Pinpoint the cell where the given text exists, returning its (X, Y) midpoint coordinate. 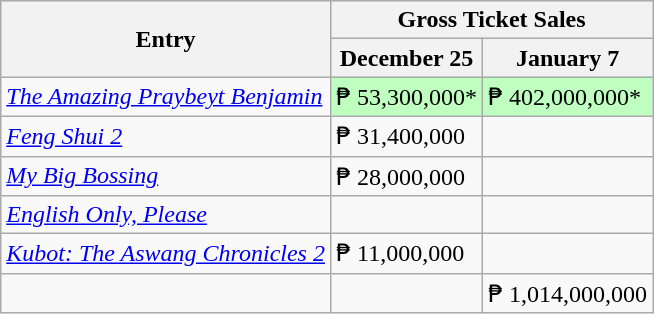
Gross Ticket Sales (491, 20)
₱ 1,014,000,000 (568, 293)
Entry (166, 39)
English Only, Please (166, 215)
The Amazing Praybeyt Benjamin (166, 97)
₱ 31,400,000 (406, 136)
₱ 28,000,000 (406, 176)
January 7 (568, 58)
Feng Shui 2 (166, 136)
Kubot: The Aswang Chronicles 2 (166, 254)
₱ 53,300,000* (406, 97)
December 25 (406, 58)
₱ 402,000,000* (568, 97)
My Big Bossing (166, 176)
₱ 11,000,000 (406, 254)
